Search for the cell housing the specified text and yield its (x, y) center coordinate. 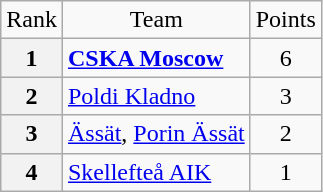
Ässät, Porin Ässät (156, 134)
Points (286, 20)
Skellefteå AIK (156, 172)
CSKA Moscow (156, 58)
4 (32, 172)
Poldi Kladno (156, 96)
6 (286, 58)
Rank (32, 20)
Team (156, 20)
